Detect which cell encompasses the target text, then output its (x, y) center coordinate. 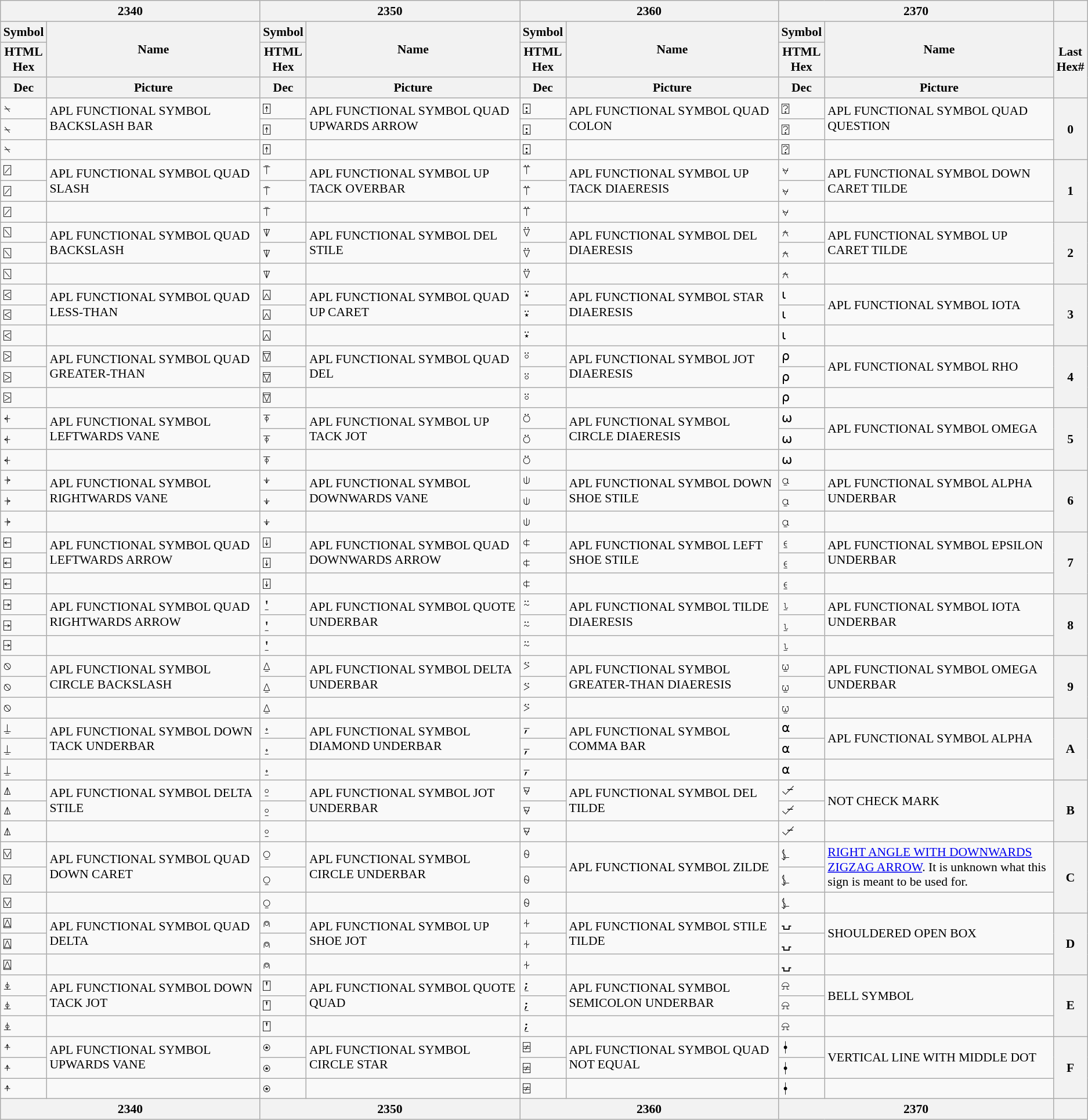
APL FUNCTIONAL SYMBOL QUOTE QUAD (413, 995)
APL FUNCTIONAL SYMBOL DELTA UNDERBAR (413, 676)
APL FUNCTIONAL SYMBOL UP SHOE JOT (413, 934)
APL FUNCTIONAL SYMBOL CIRCLE UNDERBAR (413, 868)
APL FUNCTIONAL SYMBOL QUAD BACKSLASH (153, 242)
APL FUNCTIONAL SYMBOL GREATER-THAN DIAERESIS (672, 676)
APL FUNCTIONAL SYMBOL DIAMOND UNDERBAR (413, 739)
APL FUNCTIONAL SYMBOL LEFTWARDS VANE (153, 429)
5 (1071, 440)
APL FUNCTIONAL SYMBOL QUAD LEFTWARDS ARROW (153, 552)
APL FUNCTIONAL SYMBOL UPWARDS VANE (153, 1058)
Last Hex# (1071, 60)
SHOULDERED OPEN BOX (939, 934)
APL FUNCTIONAL SYMBOL CIRCLE DIAERESIS (672, 429)
APL FUNCTIONAL SYMBOL QUAD GREATER-THAN (153, 367)
F (1071, 1068)
APL FUNCTIONAL SYMBOL DOWN TACK UNDERBAR (153, 739)
1 (1071, 191)
APL FUNCTIONAL SYMBOL DEL TILDE (672, 800)
APL FUNCTIONAL SYMBOL QUAD DOWNWARDS ARROW (413, 552)
8 (1071, 625)
APL FUNCTIONAL SYMBOL QUAD UP CARET (413, 305)
APL FUNCTIONAL SYMBOL COMMA BAR (672, 739)
APL FUNCTIONAL SYMBOL QUAD COLON (672, 118)
6 (1071, 501)
APL FUNCTIONAL SYMBOL UP CARET TILDE (939, 242)
APL FUNCTIONAL SYMBOL BACKSLASH BAR (153, 118)
APL FUNCTIONAL SYMBOL JOT DIAERESIS (672, 367)
APL FUNCTIONAL SYMBOL QUAD QUESTION (939, 118)
APL FUNCTIONAL SYMBOL DEL DIAERESIS (672, 242)
NOT CHECK MARK (939, 800)
BELL SYMBOL (939, 995)
7 (1071, 563)
RIGHT ANGLE WITH DOWNWARDS ZIGZAG ARROW. It is unknown what this sign is meant to be used for. (939, 868)
APL FUNCTIONAL SYMBOL SEMICOLON UNDERBAR (672, 995)
APL FUNCTIONAL SYMBOL DELTA STILE (153, 800)
2 (1071, 253)
APL FUNCTIONAL SYMBOL QUAD NOT EQUAL (672, 1058)
0 (1071, 129)
APL FUNCTIONAL SYMBOL QUAD UPWARDS ARROW (413, 118)
APL FUNCTIONAL SYMBOL ALPHA (939, 739)
APL FUNCTIONAL SYMBOL LEFT SHOE STILE (672, 552)
VERTICAL LINE WITH MIDDLE DOT (939, 1058)
APL FUNCTIONAL SYMBOL DOWN TACK JOT (153, 995)
APL FUNCTIONAL SYMBOL UP TACK OVERBAR (413, 181)
APL FUNCTIONAL SYMBOL STILE TILDE (672, 934)
APL FUNCTIONAL SYMBOL ZILDE (672, 868)
C (1071, 878)
APL FUNCTIONAL SYMBOL CIRCLE BACKSLASH (153, 676)
APL FUNCTIONAL SYMBOL QUAD DELTA (153, 934)
APL FUNCTIONAL SYMBOL OMEGA UNDERBAR (939, 676)
APL FUNCTIONAL SYMBOL STAR DIAERESIS (672, 305)
APL FUNCTIONAL SYMBOL CIRCLE STAR (413, 1058)
APL FUNCTIONAL SYMBOL EPSILON UNDERBAR (939, 552)
APL FUNCTIONAL SYMBOL DEL STILE (413, 242)
APL FUNCTIONAL SYMBOL UP TACK JOT (413, 429)
B (1071, 811)
9 (1071, 687)
E (1071, 1006)
APL FUNCTIONAL SYMBOL ALPHA UNDERBAR (939, 491)
APL FUNCTIONAL SYMBOL RHO (939, 367)
APL FUNCTIONAL SYMBOL UP TACK DIAERESIS (672, 181)
APL FUNCTIONAL SYMBOL DOWN CARET TILDE (939, 181)
APL FUNCTIONAL SYMBOL IOTA (939, 305)
APL FUNCTIONAL SYMBOL RIGHTWARDS VANE (153, 491)
APL FUNCTIONAL SYMBOL QUAD DEL (413, 367)
3 (1071, 316)
A (1071, 749)
D (1071, 944)
APL FUNCTIONAL SYMBOL OMEGA (939, 429)
APL FUNCTIONAL SYMBOL QUAD DOWN CARET (153, 868)
APL FUNCTIONAL SYMBOL QUAD LESS-THAN (153, 305)
APL FUNCTIONAL SYMBOL QUAD SLASH (153, 181)
APL FUNCTIONAL SYMBOL IOTA UNDERBAR (939, 615)
APL FUNCTIONAL SYMBOL TILDE DIAERESIS (672, 615)
4 (1071, 377)
APL FUNCTIONAL SYMBOL QUOTE UNDERBAR (413, 615)
APL FUNCTIONAL SYMBOL JOT UNDERBAR (413, 800)
APL FUNCTIONAL SYMBOL QUAD RIGHTWARDS ARROW (153, 615)
APL FUNCTIONAL SYMBOL DOWNWARDS VANE (413, 491)
APL FUNCTIONAL SYMBOL DOWN SHOE STILE (672, 491)
